Pinpoint the cell where the given text exists, returning its (X, Y) midpoint coordinate. 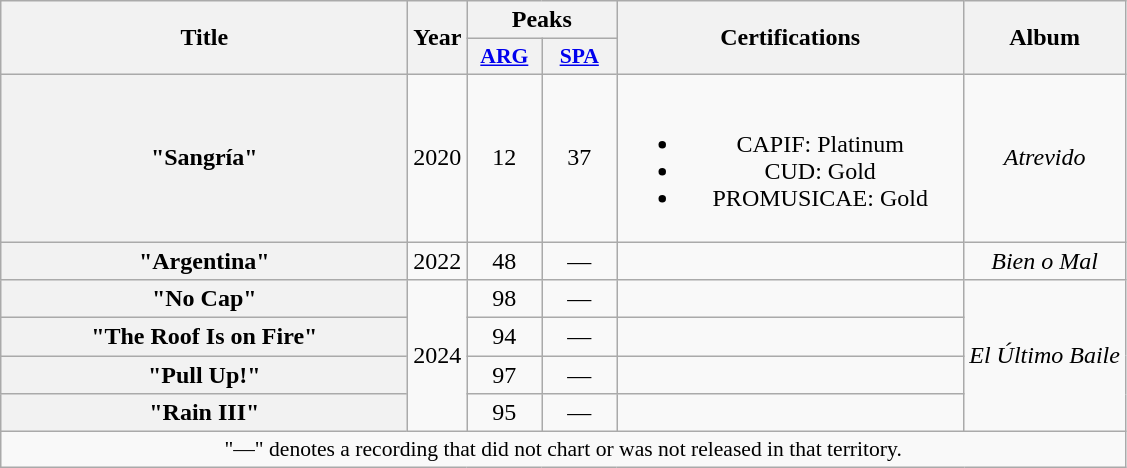
2024 (438, 356)
Certifications (790, 38)
12 (504, 158)
97 (504, 375)
"The Roof Is on Fire" (204, 337)
ARG (504, 57)
Year (438, 38)
2022 (438, 261)
48 (504, 261)
CAPIF: PlatinumCUD: GoldPROMUSICAE: Gold (790, 158)
"Sangría" (204, 158)
94 (504, 337)
"No Cap" (204, 299)
98 (504, 299)
Album (1045, 38)
"Pull Up!" (204, 375)
Bien o Mal (1045, 261)
Title (204, 38)
95 (504, 413)
37 (580, 158)
"Argentina" (204, 261)
Atrevido (1045, 158)
SPA (580, 57)
Peaks (542, 20)
"Rain III" (204, 413)
El Último Baile (1045, 356)
"—" denotes a recording that did not chart or was not released in that territory. (564, 450)
2020 (438, 158)
